Provide the (x, y) coordinate of the cell's center where the given text is located.  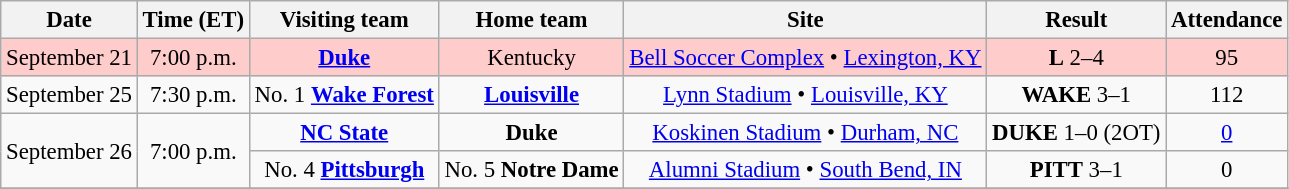
DUKE 1–0 (2OT) (1076, 133)
L 2–4 (1076, 58)
September 21 (69, 58)
Site (806, 20)
Lynn Stadium • Louisville, KY (806, 95)
Bell Soccer Complex • Lexington, KY (806, 58)
Home team (532, 20)
No. 1 Wake Forest (344, 95)
Koskinen Stadium • Durham, NC (806, 133)
Alumni Stadium • South Bend, IN (806, 170)
112 (1227, 95)
Attendance (1227, 20)
Date (69, 20)
No. 5 Notre Dame (532, 170)
No. 4 Pittsburgh (344, 170)
Visiting team (344, 20)
95 (1227, 58)
Kentucky (532, 58)
7:30 p.m. (193, 95)
NC State (344, 133)
Result (1076, 20)
September 26 (69, 152)
September 25 (69, 95)
PITT 3–1 (1076, 170)
Louisville (532, 95)
WAKE 3–1 (1076, 95)
Time (ET) (193, 20)
